Find where the given text appears and provide that cell's center as (x, y) coordinate. 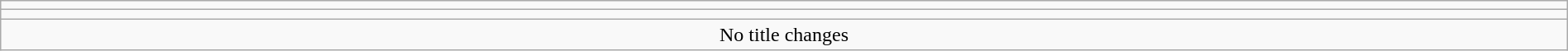
No title changes (784, 35)
